Extract the [x, y] coordinate from the center of the cell holding the provided text.  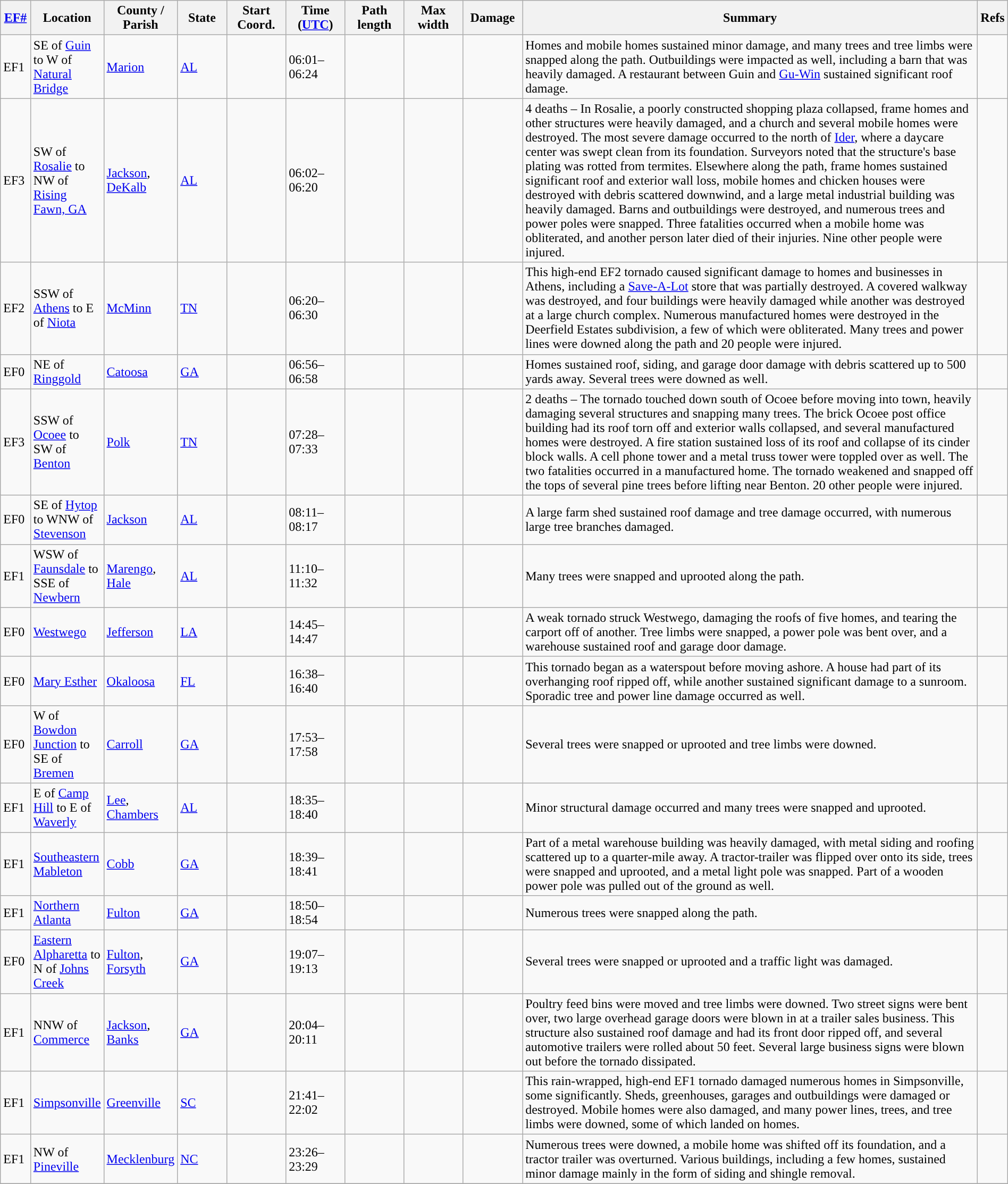
County / Parish [140, 18]
Cobb [140, 864]
SW of Rosalie to NW of Rising Fawn, GA [67, 180]
Location [67, 18]
Summary [750, 18]
Catoosa [140, 371]
Eastern Alpharetta to N of Johns Creek [67, 962]
17:53–17:58 [316, 744]
Time (UTC) [316, 18]
SSW of Ocoee to SW of Benton [67, 442]
Several trees were snapped or uprooted and tree limbs were downed. [750, 744]
Jackson [140, 520]
Westwego [67, 632]
Southeastern Mableton [67, 864]
Marion [140, 67]
Fulton, Forsyth [140, 962]
Jefferson [140, 632]
NW of Pineville [67, 1159]
Fulton [140, 913]
W of Bowdon Junction to SE of Bremen [67, 744]
Mary Esther [67, 681]
FL [202, 681]
SE of Guin to W of Natural Bridge [67, 67]
EF2 [16, 308]
A large farm shed sustained roof damage and tree damage occurred, with numerous large tree branches damaged. [750, 520]
Greenville [140, 1103]
Jackson, DeKalb [140, 180]
Marengo, Hale [140, 576]
SE of Hytop to WNW of Stevenson [67, 520]
Carroll [140, 744]
Lee, Chambers [140, 807]
Start Coord. [256, 18]
18:50–18:54 [316, 913]
06:56–06:58 [316, 371]
21:41–22:02 [316, 1103]
Minor structural damage occurred and many trees were snapped and uprooted. [750, 807]
18:39–18:41 [316, 864]
LA [202, 632]
19:07–19:13 [316, 962]
Mecklenburg [140, 1159]
Damage [492, 18]
06:01–06:24 [316, 67]
WSW of Faunsdale to SSE of Newbern [67, 576]
E of Camp Hill to E of Waverly [67, 807]
Northern Atlanta [67, 913]
Okaloosa [140, 681]
State [202, 18]
NC [202, 1159]
20:04–20:11 [316, 1032]
11:10–11:32 [316, 576]
16:38–16:40 [316, 681]
23:26–23:29 [316, 1159]
06:02–06:20 [316, 180]
Numerous trees were snapped along the path. [750, 913]
Max width [434, 18]
Refs [993, 18]
08:11–08:17 [316, 520]
NNW of Commerce [67, 1032]
Several trees were snapped or uprooted and a traffic light was damaged. [750, 962]
07:28–07:33 [316, 442]
18:35–18:40 [316, 807]
NE of Ringgold [67, 371]
14:45–14:47 [316, 632]
Polk [140, 442]
Path length [374, 18]
Homes sustained roof, siding, and garage door damage with debris scattered up to 500 yards away. Several trees were downed as well. [750, 371]
EF# [16, 18]
Jackson, Banks [140, 1032]
SC [202, 1103]
Many trees were snapped and uprooted along the path. [750, 576]
SSW of Athens to E of Niota [67, 308]
Simpsonville [67, 1103]
06:20–06:30 [316, 308]
McMinn [140, 308]
